Capture the cell that displays the provided text and extract its [x, y] central coordinate. 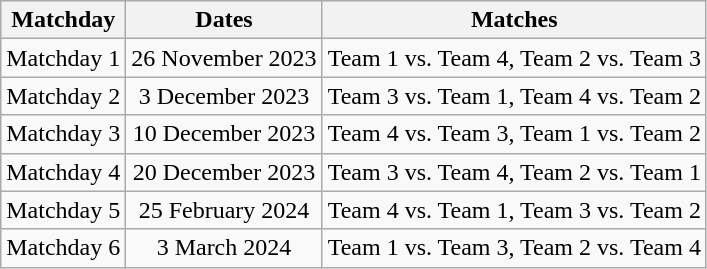
Matchday 4 [64, 172]
10 December 2023 [224, 134]
Team 3 vs. Team 1, Team 4 vs. Team 2 [514, 96]
Team 1 vs. Team 3, Team 2 vs. Team 4 [514, 248]
3 December 2023 [224, 96]
Dates [224, 20]
26 November 2023 [224, 58]
Team 4 vs. Team 1, Team 3 vs. Team 2 [514, 210]
25 February 2024 [224, 210]
Matchday [64, 20]
Team 4 vs. Team 3, Team 1 vs. Team 2 [514, 134]
Team 1 vs. Team 4, Team 2 vs. Team 3 [514, 58]
Matchday 5 [64, 210]
Matchday 1 [64, 58]
3 March 2024 [224, 248]
Matchday 2 [64, 96]
Team 3 vs. Team 4, Team 2 vs. Team 1 [514, 172]
Matches [514, 20]
Matchday 3 [64, 134]
20 December 2023 [224, 172]
Matchday 6 [64, 248]
